Return [x, y] of the center of cell containing provided text 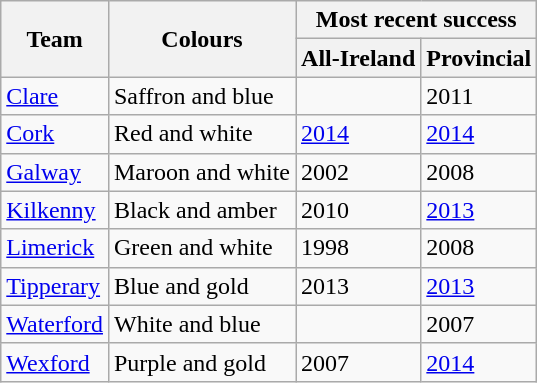
All-Ireland [358, 58]
Green and white [202, 248]
2002 [358, 172]
Cork [55, 134]
Black and amber [202, 210]
Team [55, 39]
1998 [358, 248]
Maroon and white [202, 172]
Limerick [55, 248]
Galway [55, 172]
Most recent success [416, 20]
2011 [479, 96]
Waterford [55, 324]
Provincial [479, 58]
Wexford [55, 362]
White and blue [202, 324]
Purple and gold [202, 362]
Kilkenny [55, 210]
2010 [358, 210]
Red and white [202, 134]
Colours [202, 39]
Blue and gold [202, 286]
Clare [55, 96]
Saffron and blue [202, 96]
Tipperary [55, 286]
